Return (x, y) of the center of cell containing provided text 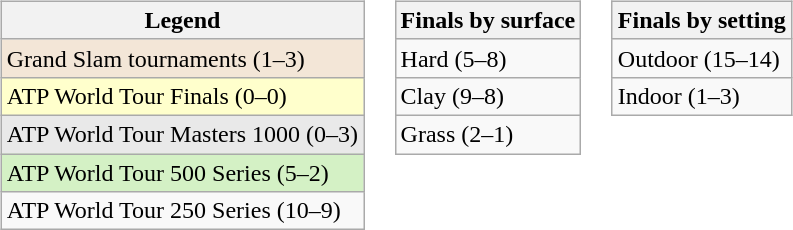
ATP World Tour 500 Series (5–2) (182, 173)
Outdoor (15–14) (702, 58)
Indoor (1–3) (702, 96)
Finals by surface (488, 20)
Legend (182, 20)
Grand Slam tournaments (1–3) (182, 58)
ATP World Tour 250 Series (10–9) (182, 211)
ATP World Tour Finals (0–0) (182, 96)
Grass (2–1) (488, 134)
Clay (9–8) (488, 96)
Finals by setting (702, 20)
ATP World Tour Masters 1000 (0–3) (182, 134)
Hard (5–8) (488, 58)
